Identify which cell holds the provided text, then report its [X, Y] central coordinate. 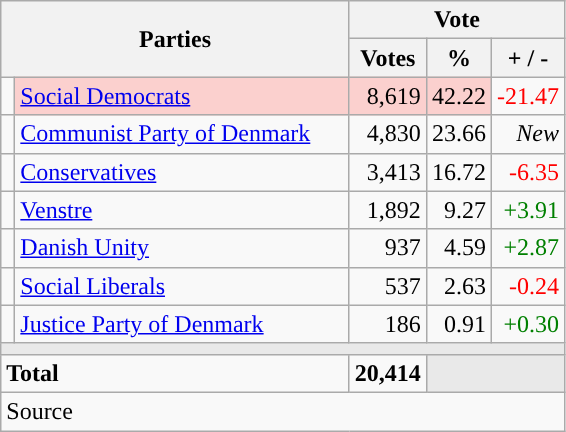
8,619 [388, 96]
20,414 [388, 373]
2.63 [458, 286]
Source [283, 411]
-6.35 [528, 172]
Votes [388, 58]
4.59 [458, 248]
Total [176, 373]
+ / - [528, 58]
Justice Party of Denmark [182, 324]
+2.87 [528, 248]
Parties [176, 39]
Venstre [182, 210]
-0.24 [528, 286]
New [528, 134]
Vote [456, 20]
16.72 [458, 172]
4,830 [388, 134]
42.22 [458, 96]
+3.91 [528, 210]
937 [388, 248]
0.91 [458, 324]
Danish Unity [182, 248]
-21.47 [528, 96]
3,413 [388, 172]
Conservatives [182, 172]
+0.30 [528, 324]
Social Liberals [182, 286]
Social Democrats [182, 96]
537 [388, 286]
23.66 [458, 134]
% [458, 58]
186 [388, 324]
1,892 [388, 210]
9.27 [458, 210]
Communist Party of Denmark [182, 134]
